Return (x, y) of the center of cell containing provided text 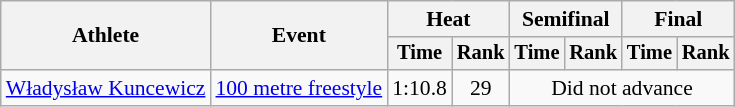
Athlete (106, 36)
Did not advance (622, 88)
100 metre freestyle (298, 88)
Event (298, 36)
Heat (448, 19)
Semifinal (566, 19)
Final (678, 19)
1:10.8 (420, 88)
Władysław Kuncewicz (106, 88)
29 (481, 88)
